Capture the cell that displays the provided text and extract its [X, Y] central coordinate. 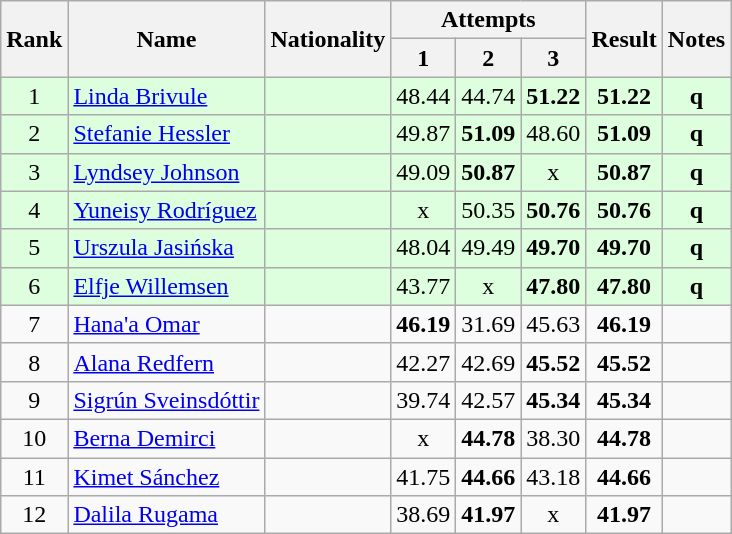
50.35 [488, 210]
31.69 [488, 324]
Urszula Jasińska [166, 248]
9 [34, 400]
42.57 [488, 400]
49.09 [424, 172]
Kimet Sánchez [166, 477]
Attempts [488, 20]
7 [34, 324]
38.30 [554, 438]
Yuneisy Rodríguez [166, 210]
Hana'a Omar [166, 324]
Linda Brivule [166, 96]
Name [166, 39]
Lyndsey Johnson [166, 172]
43.77 [424, 286]
42.69 [488, 362]
44.74 [488, 96]
48.60 [554, 134]
12 [34, 515]
49.49 [488, 248]
Berna Demirci [166, 438]
5 [34, 248]
Dalila Rugama [166, 515]
48.04 [424, 248]
41.75 [424, 477]
Stefanie Hessler [166, 134]
11 [34, 477]
Sigrún Sveinsdóttir [166, 400]
4 [34, 210]
38.69 [424, 515]
Rank [34, 39]
6 [34, 286]
Result [624, 39]
8 [34, 362]
10 [34, 438]
Alana Redfern [166, 362]
43.18 [554, 477]
Notes [696, 39]
Elfje Willemsen [166, 286]
49.87 [424, 134]
Nationality [328, 39]
39.74 [424, 400]
45.63 [554, 324]
42.27 [424, 362]
48.44 [424, 96]
